Pinpoint the cell where the given text exists, returning its (X, Y) midpoint coordinate. 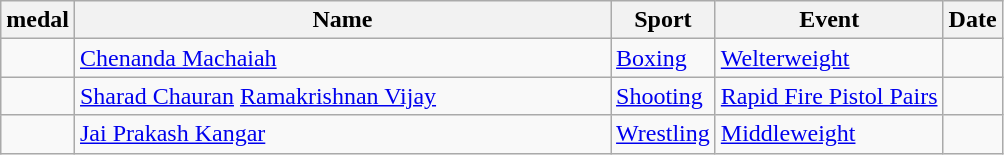
Jai Prakash Kangar (342, 134)
Middleweight (829, 134)
Sport (664, 20)
Sharad Chauran Ramakrishnan Vijay (342, 96)
Chenanda Machaiah (342, 58)
Welterweight (829, 58)
Name (342, 20)
Boxing (664, 58)
Date (972, 20)
medal (38, 20)
Wrestling (664, 134)
Shooting (664, 96)
Event (829, 20)
Rapid Fire Pistol Pairs (829, 96)
